Capture the cell that displays the provided text and extract its [X, Y] central coordinate. 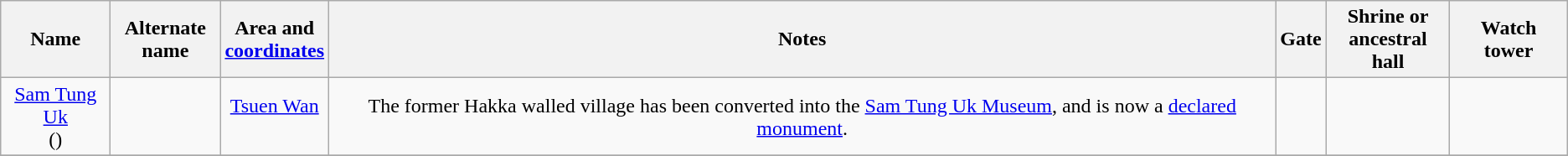
Name [55, 39]
Gate [1301, 39]
Sam Tung Uk() [55, 117]
Shrine orancestral hall [1388, 39]
Watch tower [1509, 39]
The former Hakka walled village has been converted into the Sam Tung Uk Museum, and is now a declared monument. [802, 117]
Alternate name [166, 39]
Tsuen Wan [275, 117]
Area andcoordinates [275, 39]
Notes [802, 39]
